Determine the [x, y] coordinate at the center of the cell enclosing the given text.  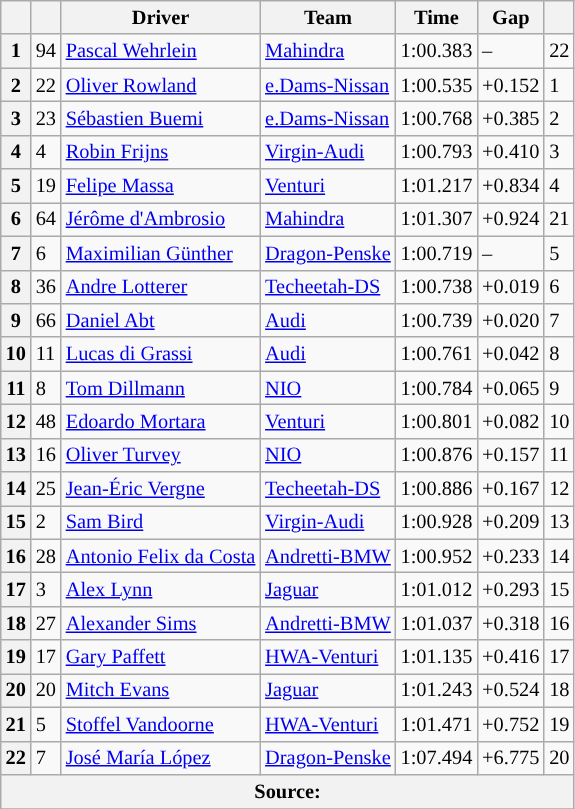
1:00.719 [437, 253]
1:01.037 [437, 623]
Tom Dillmann [160, 388]
+0.157 [510, 455]
Time [437, 17]
Source: [288, 791]
Sam Bird [160, 522]
Jérôme d'Ambrosio [160, 219]
+0.293 [510, 589]
Edoardo Mortara [160, 421]
23 [46, 118]
36 [46, 287]
Daniel Abt [160, 320]
1:01.012 [437, 589]
Alex Lynn [160, 589]
Andre Lotterer [160, 287]
+0.416 [510, 657]
66 [46, 320]
Driver [160, 17]
+0.524 [510, 690]
64 [46, 219]
1:00.383 [437, 51]
Felipe Massa [160, 186]
+0.152 [510, 85]
1:00.739 [437, 320]
1:00.738 [437, 287]
1:00.761 [437, 354]
+0.385 [510, 118]
+0.834 [510, 186]
1:00.928 [437, 522]
1:07.494 [437, 758]
Gap [510, 17]
28 [46, 556]
1:01.307 [437, 219]
Oliver Turvey [160, 455]
1:00.952 [437, 556]
Team [328, 17]
1:01.471 [437, 724]
1:00.801 [437, 421]
94 [46, 51]
+0.233 [510, 556]
1:01.217 [437, 186]
1:00.886 [437, 489]
+0.318 [510, 623]
Sébastien Buemi [160, 118]
+0.020 [510, 320]
1:00.768 [437, 118]
1:01.135 [437, 657]
27 [46, 623]
+0.752 [510, 724]
1:00.793 [437, 152]
+0.167 [510, 489]
1:00.784 [437, 388]
+0.019 [510, 287]
Jean-Éric Vergne [160, 489]
Pascal Wehrlein [160, 51]
+0.209 [510, 522]
Lucas di Grassi [160, 354]
Alexander Sims [160, 623]
Mitch Evans [160, 690]
1:00.876 [437, 455]
+6.775 [510, 758]
48 [46, 421]
Oliver Rowland [160, 85]
1:01.243 [437, 690]
José María López [160, 758]
Maximilian Günther [160, 253]
+0.082 [510, 421]
+0.065 [510, 388]
Robin Frijns [160, 152]
+0.410 [510, 152]
+0.924 [510, 219]
25 [46, 489]
Antonio Felix da Costa [160, 556]
+0.042 [510, 354]
Gary Paffett [160, 657]
Stoffel Vandoorne [160, 724]
1:00.535 [437, 85]
